Determine the [X, Y] coordinate at the center of the cell enclosing the given text.  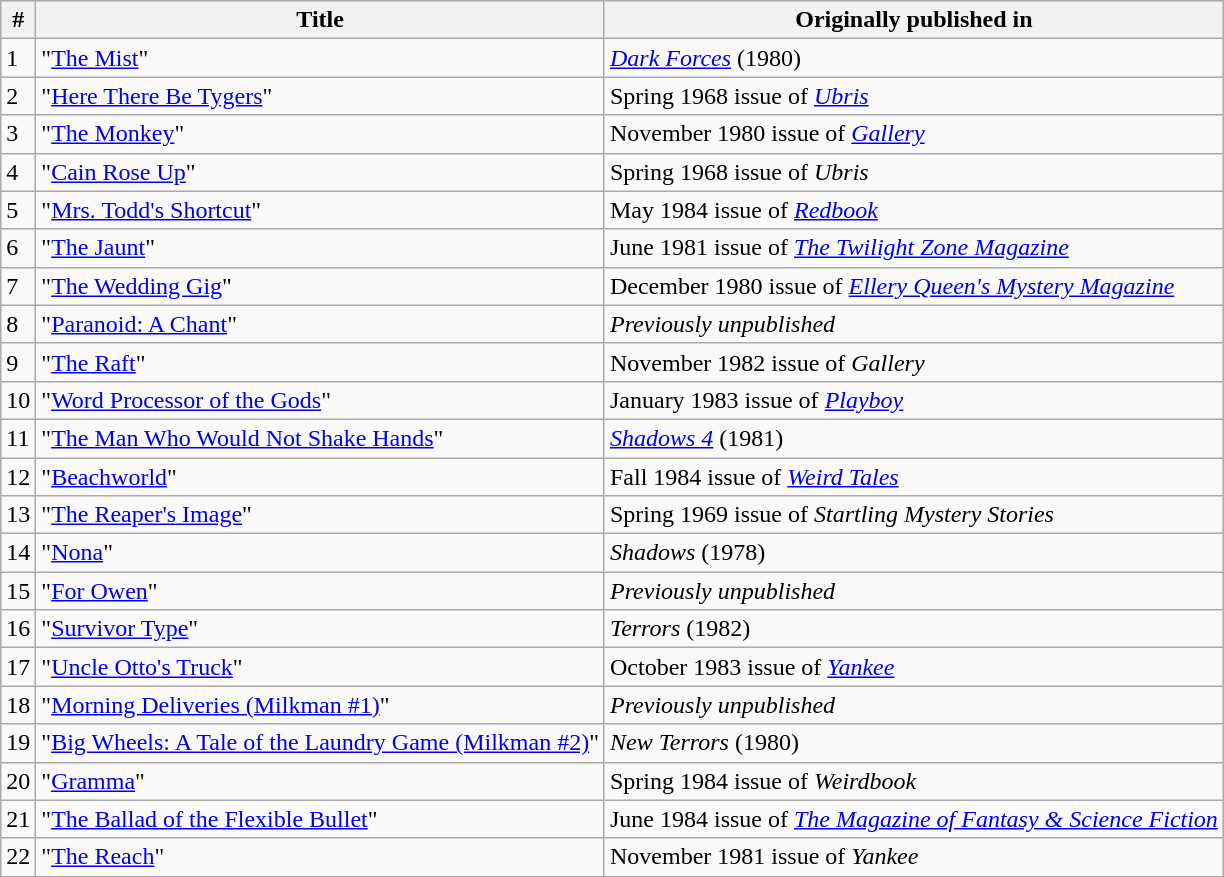
19 [18, 743]
9 [18, 362]
Originally published in [914, 20]
Shadows (1978) [914, 553]
"Big Wheels: A Tale of the Laundry Game (Milkman #2)" [320, 743]
16 [18, 629]
"The Ballad of the Flexible Bullet" [320, 819]
"Uncle Otto's Truck" [320, 667]
"For Owen" [320, 591]
"The Wedding Gig" [320, 286]
20 [18, 781]
October 1983 issue of Yankee [914, 667]
5 [18, 210]
8 [18, 324]
"Cain Rose Up" [320, 172]
"The Reaper's Image" [320, 515]
Spring 1984 issue of Weirdbook [914, 781]
6 [18, 248]
November 1982 issue of Gallery [914, 362]
"Beachworld" [320, 477]
Dark Forces (1980) [914, 58]
Title [320, 20]
13 [18, 515]
November 1981 issue of Yankee [914, 857]
June 1981 issue of The Twilight Zone Magazine [914, 248]
11 [18, 438]
May 1984 issue of Redbook [914, 210]
2 [18, 96]
10 [18, 400]
"The Monkey" [320, 134]
"Nona" [320, 553]
January 1983 issue of Playboy [914, 400]
"The Man Who Would Not Shake Hands" [320, 438]
22 [18, 857]
7 [18, 286]
"Morning Deliveries (Milkman #1)" [320, 705]
"Gramma" [320, 781]
17 [18, 667]
14 [18, 553]
"The Raft" [320, 362]
"The Reach" [320, 857]
Shadows 4 (1981) [914, 438]
New Terrors (1980) [914, 743]
"The Mist" [320, 58]
"The Jaunt" [320, 248]
21 [18, 819]
"Here There Be Tygers" [320, 96]
"Paranoid: A Chant" [320, 324]
December 1980 issue of Ellery Queen's Mystery Magazine [914, 286]
"Word Processor of the Gods" [320, 400]
Terrors (1982) [914, 629]
15 [18, 591]
Spring 1969 issue of Startling Mystery Stories [914, 515]
3 [18, 134]
Fall 1984 issue of Weird Tales [914, 477]
1 [18, 58]
"Mrs. Todd's Shortcut" [320, 210]
"Survivor Type" [320, 629]
June 1984 issue of The Magazine of Fantasy & Science Fiction [914, 819]
4 [18, 172]
12 [18, 477]
November 1980 issue of Gallery [914, 134]
18 [18, 705]
# [18, 20]
